Detect which cell encompasses the target text, then output its (X, Y) center coordinate. 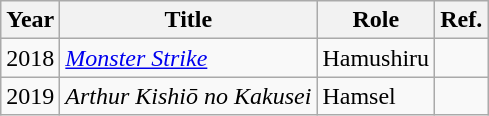
Title (188, 20)
Arthur Kishiō no Kakusei (188, 96)
Role (376, 20)
Monster Strike (188, 58)
2018 (30, 58)
Year (30, 20)
2019 (30, 96)
Ref. (462, 20)
Hamushiru (376, 58)
Hamsel (376, 96)
